Find where the given text appears and provide that cell's center as [x, y] coordinate. 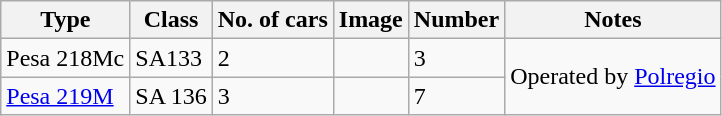
2 [272, 58]
Type [66, 20]
Pesa 218Mc [66, 58]
Class [171, 20]
SA133 [171, 58]
SA 136 [171, 96]
Pesa 219M [66, 96]
Number [456, 20]
Image [370, 20]
7 [456, 96]
Operated by Polregio [613, 77]
No. of cars [272, 20]
Notes [613, 20]
